Capture the cell that displays the provided text and extract its [x, y] central coordinate. 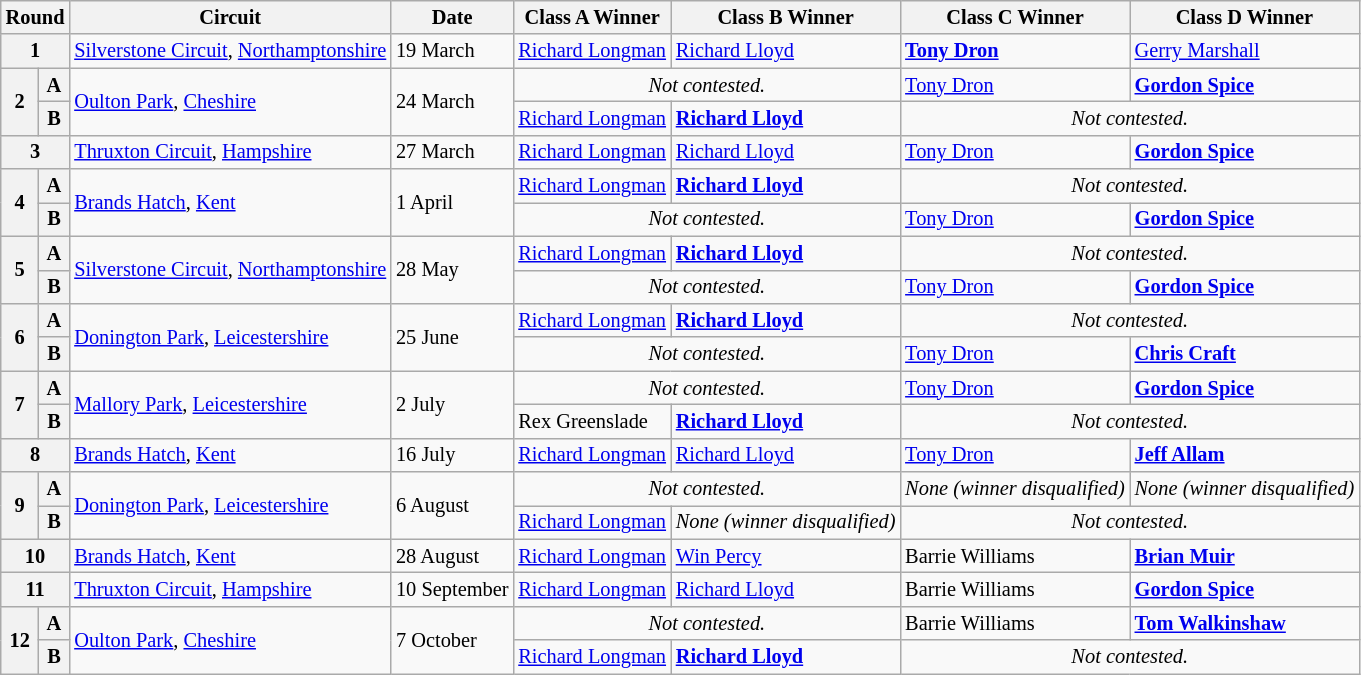
11 [36, 589]
Tom Walkinshaw [1244, 623]
2 [20, 102]
Circuit [230, 17]
Rex Greenslade [592, 421]
Win Percy [786, 556]
Brian Muir [1244, 556]
Jeff Allam [1244, 455]
Mallory Park, Leicestershire [230, 404]
2 July [452, 404]
10 [36, 556]
25 June [452, 336]
28 May [452, 270]
8 [36, 455]
12 [20, 640]
1 April [452, 202]
Date [452, 17]
1 [36, 51]
Class D Winner [1244, 17]
4 [20, 202]
Class A Winner [592, 17]
16 July [452, 455]
5 [20, 270]
Class C Winner [1014, 17]
Chris Craft [1244, 354]
28 August [452, 556]
Round [36, 17]
27 March [452, 152]
9 [20, 506]
3 [36, 152]
Class B Winner [786, 17]
7 October [452, 640]
10 September [452, 589]
6 August [452, 506]
24 March [452, 102]
6 [20, 336]
19 March [452, 51]
Gerry Marshall [1244, 51]
7 [20, 404]
